Output the [x, y] coordinate of the center of the cell containing the given text.  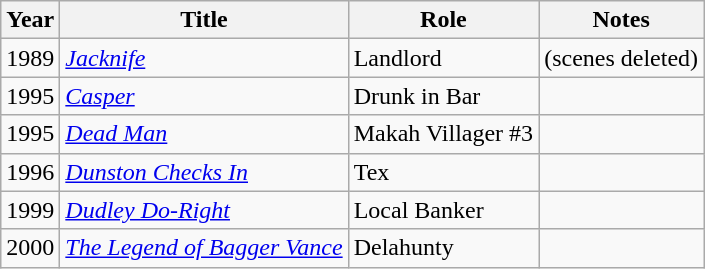
1989 [30, 58]
Year [30, 20]
Landlord [443, 58]
2000 [30, 248]
Jacknife [204, 58]
1999 [30, 210]
1996 [30, 172]
Title [204, 20]
Casper [204, 96]
Dead Man [204, 134]
Notes [622, 20]
Role [443, 20]
Local Banker [443, 210]
Tex [443, 172]
Delahunty [443, 248]
Dudley Do-Right [204, 210]
Dunston Checks In [204, 172]
The Legend of Bagger Vance [204, 248]
Drunk in Bar [443, 96]
(scenes deleted) [622, 58]
Makah Villager #3 [443, 134]
